Locate the cell with the specified text and output its (X, Y) center coordinate. 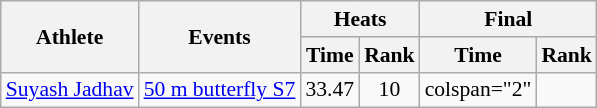
Final (508, 19)
50 m butterfly S7 (220, 90)
10 (390, 90)
Suyash Jadhav (70, 90)
33.47 (330, 90)
Heats (360, 19)
Events (220, 36)
Athlete (70, 36)
colspan="2" (478, 90)
